Find where the given text appears and provide that cell's center as [X, Y] coordinate. 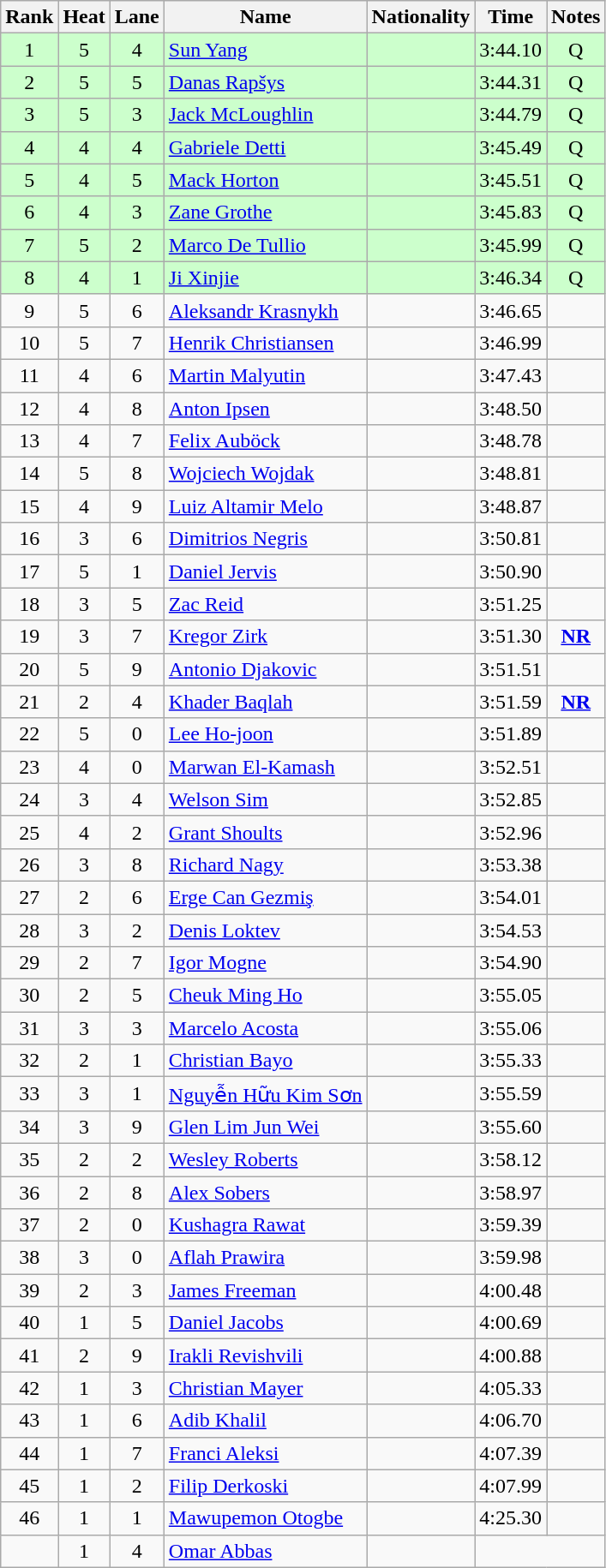
3:52.51 [511, 767]
Martin Malyutin [266, 375]
3:59.39 [511, 1225]
Lane [137, 17]
21 [29, 702]
20 [29, 669]
45 [29, 1486]
James Freeman [266, 1290]
Time [511, 17]
4:00.69 [511, 1323]
23 [29, 767]
3:44.10 [511, 50]
24 [29, 799]
4:05.33 [511, 1388]
3:45.83 [511, 212]
3:55.05 [511, 996]
Marco De Tullio [266, 245]
3:55.59 [511, 1094]
Irakli Revishvili [266, 1356]
3:44.79 [511, 115]
3:45.51 [511, 180]
3:46.99 [511, 343]
37 [29, 1225]
12 [29, 409]
Nguyễn Hữu Kim Sơn [266, 1094]
Notes [576, 17]
Felix Auböck [266, 441]
Marwan El-Kamash [266, 767]
Denis Loktev [266, 930]
3:51.25 [511, 604]
Kushagra Rawat [266, 1225]
Grant Shoults [266, 832]
4:07.99 [511, 1486]
3:59.98 [511, 1258]
11 [29, 375]
4:00.48 [511, 1290]
3:50.90 [511, 572]
Lee Ho-joon [266, 734]
3:51.89 [511, 734]
Gabriele Detti [266, 147]
Wesley Roberts [266, 1159]
Daniel Jervis [266, 572]
3:58.12 [511, 1159]
3:44.31 [511, 82]
Dimitrios Negris [266, 539]
44 [29, 1453]
Nationality [421, 17]
41 [29, 1356]
4:25.30 [511, 1518]
46 [29, 1518]
Ji Xinjie [266, 278]
3:52.96 [511, 832]
Erge Can Gezmiş [266, 897]
3:55.06 [511, 1028]
Antonio Djakovic [266, 669]
32 [29, 1061]
15 [29, 506]
Omar Abbas [266, 1551]
Sun Yang [266, 50]
Anton Ipsen [266, 409]
Christian Bayo [266, 1061]
39 [29, 1290]
Christian Mayer [266, 1388]
Adib Khalil [266, 1421]
35 [29, 1159]
Igor Mogne [266, 963]
3:48.50 [511, 409]
14 [29, 474]
3:52.85 [511, 799]
31 [29, 1028]
Welson Sim [266, 799]
3:46.34 [511, 278]
22 [29, 734]
Name [266, 17]
3:47.43 [511, 375]
26 [29, 865]
27 [29, 897]
3:50.81 [511, 539]
3:48.78 [511, 441]
19 [29, 637]
Daniel Jacobs [266, 1323]
3:48.81 [511, 474]
4:07.39 [511, 1453]
Wojciech Wojdak [266, 474]
30 [29, 996]
3:51.30 [511, 637]
3:51.51 [511, 669]
3:51.59 [511, 702]
Rank [29, 17]
25 [29, 832]
Luiz Altamir Melo [266, 506]
40 [29, 1323]
28 [29, 930]
Marcelo Acosta [266, 1028]
3:54.53 [511, 930]
Cheuk Ming Ho [266, 996]
Mack Horton [266, 180]
17 [29, 572]
3:45.49 [511, 147]
3:48.87 [511, 506]
3:55.60 [511, 1127]
38 [29, 1258]
Danas Rapšys [266, 82]
43 [29, 1421]
3:54.01 [511, 897]
4:00.88 [511, 1356]
29 [29, 963]
Glen Lim Jun Wei [266, 1127]
Jack McLoughlin [266, 115]
Kregor Zirk [266, 637]
Aleksandr Krasnykh [266, 310]
Filip Derkoski [266, 1486]
16 [29, 539]
Zane Grothe [266, 212]
3:53.38 [511, 865]
3:54.90 [511, 963]
Henrik Christiansen [266, 343]
33 [29, 1094]
Zac Reid [266, 604]
3:46.65 [511, 310]
36 [29, 1192]
3:45.99 [511, 245]
Alex Sobers [266, 1192]
10 [29, 343]
18 [29, 604]
Khader Baqlah [266, 702]
Heat [84, 17]
3:55.33 [511, 1061]
Richard Nagy [266, 865]
Franci Aleksi [266, 1453]
42 [29, 1388]
34 [29, 1127]
4:06.70 [511, 1421]
13 [29, 441]
Mawupemon Otogbe [266, 1518]
3:58.97 [511, 1192]
Aflah Prawira [266, 1258]
